Capture the cell that displays the provided text and extract its (x, y) central coordinate. 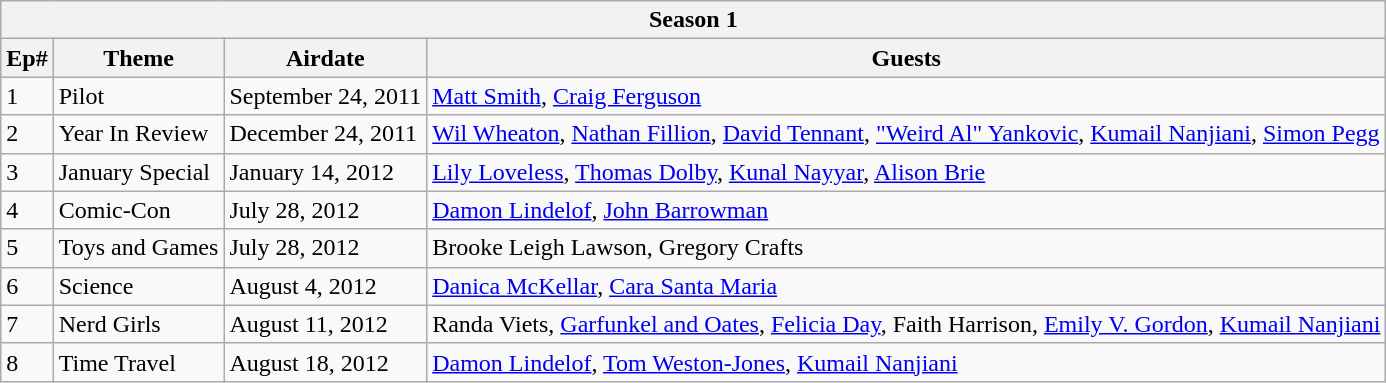
September 24, 2011 (326, 96)
5 (27, 248)
7 (27, 324)
2 (27, 134)
8 (27, 362)
August 4, 2012 (326, 286)
Airdate (326, 58)
Lily Loveless, Thomas Dolby, Kunal Nayyar, Alison Brie (906, 172)
Matt Smith, Craig Ferguson (906, 96)
August 11, 2012 (326, 324)
Pilot (138, 96)
4 (27, 210)
Nerd Girls (138, 324)
Danica McKellar, Cara Santa Maria (906, 286)
Science (138, 286)
Brooke Leigh Lawson, Gregory Crafts (906, 248)
Damon Lindelof, Tom Weston-Jones, Kumail Nanjiani (906, 362)
Randa Viets, Garfunkel and Oates, Felicia Day, Faith Harrison, Emily V. Gordon, Kumail Nanjiani (906, 324)
Time Travel (138, 362)
Theme (138, 58)
Year In Review (138, 134)
Toys and Games (138, 248)
1 (27, 96)
December 24, 2011 (326, 134)
August 18, 2012 (326, 362)
3 (27, 172)
Comic-Con (138, 210)
6 (27, 286)
Ep# (27, 58)
Guests (906, 58)
Season 1 (694, 20)
January 14, 2012 (326, 172)
January Special (138, 172)
Wil Wheaton, Nathan Fillion, David Tennant, "Weird Al" Yankovic, Kumail Nanjiani, Simon Pegg (906, 134)
Damon Lindelof, John Barrowman (906, 210)
